Locate the cell with the specified text and output its [X, Y] center coordinate. 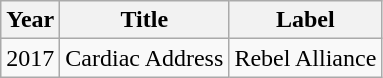
Year [30, 20]
Cardiac Address [144, 58]
Rebel Alliance [306, 58]
Title [144, 20]
2017 [30, 58]
Label [306, 20]
